Identify which cell holds the provided text, then report its [x, y] central coordinate. 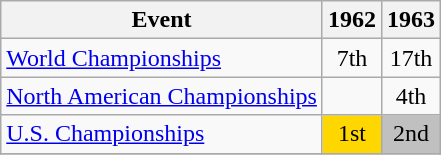
North American Championships [162, 96]
Event [162, 20]
4th [412, 96]
U.S. Championships [162, 134]
1962 [352, 20]
2nd [412, 134]
1st [352, 134]
17th [412, 58]
1963 [412, 20]
7th [352, 58]
World Championships [162, 58]
